Pinpoint the cell where the given text exists, returning its (x, y) midpoint coordinate. 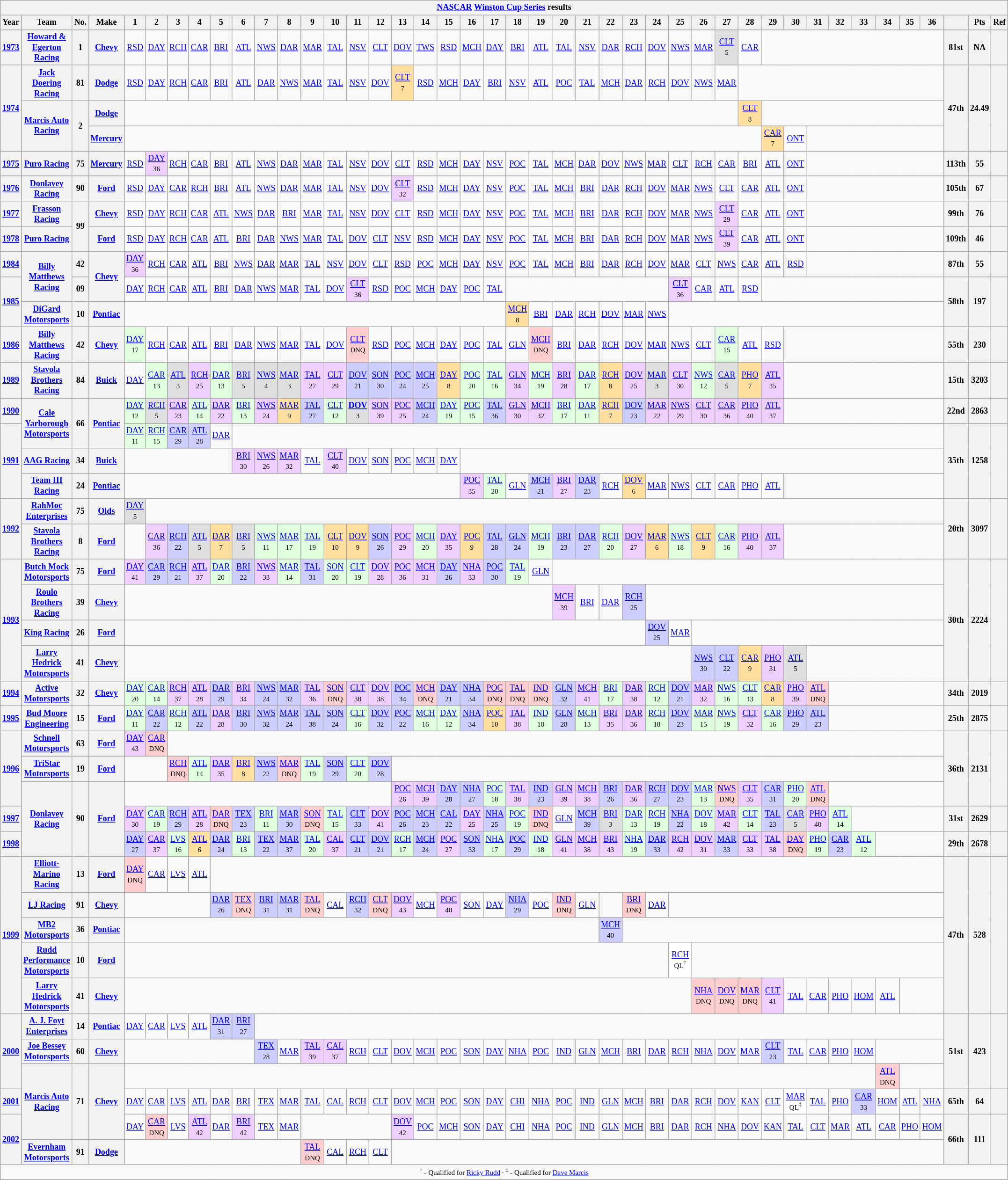
TEX22 (266, 844)
DOV43 (402, 905)
BRI3 (611, 819)
DAY5 (135, 511)
Schnell Motorsports (47, 743)
Howard & Egerton Racing (47, 47)
24.49 (980, 108)
NWS29 (680, 411)
1996 (11, 768)
1989 (11, 380)
109th (956, 239)
DAR27 (587, 541)
CLT20 (358, 769)
63 (80, 743)
CLT19 (358, 572)
DOV6 (634, 486)
CLT8 (750, 113)
BRI28 (564, 380)
MAR13 (703, 794)
DAR20 (221, 572)
RCH8 (611, 380)
1973 (11, 47)
2131 (980, 768)
CAR15 (727, 344)
PHO29 (796, 719)
RCH32 (358, 905)
NWS33 (266, 572)
Olds (106, 511)
NWS11 (266, 541)
81st (956, 47)
CLT23 (773, 1051)
22nd (956, 411)
423 (980, 1052)
NWS16 (727, 693)
MAR15 (703, 719)
Cale Yarborough Motorsports (47, 423)
DOV3 (358, 411)
GLN28 (564, 719)
Frasson Racing (47, 214)
1258 (980, 460)
CAR33 (864, 1102)
MCH31 (425, 572)
ATL22 (199, 719)
1974 (11, 108)
TAL23 (773, 819)
TAL39 (313, 1051)
DAY35 (449, 541)
Active Motorsports (47, 693)
28 (750, 22)
MB2 Motorsports (47, 930)
POC18 (495, 794)
MAR37 (289, 844)
TWS (425, 47)
DAR7 (221, 541)
PHO39 (796, 693)
RCH15 (157, 436)
CLT12 (335, 411)
AAG Racing (47, 461)
1993 (11, 620)
Bud Moore Engineering (47, 719)
15th (956, 380)
PHO7 (750, 380)
NHA29 (518, 905)
DOVDNQ (727, 996)
SON39 (380, 411)
POCDNQ (495, 693)
1976 (11, 189)
Make (106, 22)
2678 (980, 844)
POC24 (402, 380)
Rudd Performance Motorsports (47, 960)
65th (956, 1102)
SON33 (472, 844)
DOV27 (634, 541)
CLT40 (335, 461)
1977 (11, 214)
RCH20 (611, 541)
DOV31 (703, 844)
NWS12 (703, 380)
POC36 (402, 572)
5 (221, 22)
DiGard Motorsports (47, 314)
DAY25 (472, 819)
DAY17 (135, 344)
1997 (11, 819)
66 (80, 423)
POC34 (402, 693)
81 (80, 83)
CLT9 (703, 541)
NWS4 (266, 380)
CAL22 (449, 819)
2224 (980, 620)
NWS22 (266, 769)
MCH40 (611, 930)
MCH21 (541, 486)
King Racing (47, 633)
DOV9 (358, 541)
LJ Racing (47, 905)
1985 (11, 301)
CLT13 (750, 693)
71 (80, 1102)
RCH7 (611, 411)
TEXDNQ (243, 905)
NWS18 (680, 541)
Year (11, 22)
POC10 (495, 719)
29 (773, 22)
TAL16 (495, 380)
27 (727, 22)
DOV32 (380, 719)
TAL31 (313, 572)
DOV42 (402, 1127)
3097 (980, 529)
NHADNQ (703, 996)
TriStar Motorsports (47, 769)
NHA33 (472, 572)
30 (796, 22)
MAR30 (289, 819)
DARDNQ (221, 819)
MCH13 (587, 719)
DAR38 (634, 693)
2863 (980, 411)
BRI35 (611, 719)
36th (956, 768)
Team (47, 22)
MCH41 (587, 693)
RCH27 (657, 794)
RCHDNQ (178, 769)
1975 (11, 164)
POC35 (472, 486)
POC9 (472, 541)
CLT16 (358, 719)
4 (199, 22)
25 (680, 22)
A. J. Foyt Enterprises (47, 1027)
MAR31 (289, 905)
CAR7 (773, 138)
230 (980, 344)
DOV41 (380, 819)
Pts (980, 22)
29th (956, 844)
DAY27 (135, 844)
RCH22 (178, 541)
POC30 (495, 572)
DAY21 (449, 693)
BRI22 (243, 572)
SON29 (335, 769)
RCH18 (657, 719)
DAY26 (449, 572)
87th (956, 264)
POC40 (449, 905)
9 (313, 22)
25th (956, 719)
POC25 (402, 411)
31st (956, 819)
46 (980, 239)
POC22 (402, 719)
NHA27 (472, 794)
34th (956, 693)
POC15 (472, 411)
CLT39 (727, 239)
CLT5 (727, 47)
11 (358, 22)
DAY28 (449, 794)
ATL3 (178, 380)
55th (956, 344)
22 (611, 22)
ATL42 (199, 1127)
Roulo Brothers Racing (47, 602)
CAR8 (773, 693)
3203 (980, 380)
IND23 (541, 794)
2875 (980, 719)
1999 (11, 935)
1994 (11, 693)
CLT38 (358, 693)
SON24 (335, 719)
BRI31 (266, 905)
35th (956, 460)
DAR28 (221, 719)
MARQL‡ (796, 1102)
SON30 (380, 380)
1978 (11, 239)
RCH37 (178, 693)
ATL6 (199, 844)
CAR9 (750, 663)
ATL12 (864, 844)
105th (956, 189)
BRI43 (611, 844)
RCH21 (178, 572)
Ref (1000, 22)
35 (910, 22)
21 (587, 22)
RCH5 (157, 411)
Jack Doering Racing (47, 83)
NWS32 (266, 719)
ATL23 (818, 719)
POC19 (518, 819)
DAY20 (135, 693)
ATL35 (773, 380)
DAY41 (135, 572)
MAR22 (657, 411)
MCH23 (425, 819)
17 (495, 22)
No. (80, 22)
DAR26 (221, 905)
DAR35 (221, 769)
20th (956, 529)
DAY43 (135, 743)
NHA17 (495, 844)
DAR29 (221, 693)
TEX28 (266, 1051)
DAY30 (135, 819)
1986 (11, 344)
3 (178, 22)
MCH20 (425, 541)
2001 (11, 1102)
DAR24 (221, 844)
DAR22 (221, 411)
CLT14 (750, 819)
DOV38 (380, 693)
MAR24 (289, 719)
09 (80, 289)
MAR14 (289, 572)
DAR31 (221, 1027)
2000 (11, 1052)
LVS16 (178, 844)
BRIDNQ (634, 905)
POC27 (449, 844)
RCH19 (657, 819)
MAR17 (289, 541)
23 (634, 22)
1995 (11, 719)
60 (80, 1051)
528 (980, 935)
POC20 (472, 380)
18 (518, 22)
GLN32 (564, 693)
Butch Mock Motorsports (47, 572)
TEX23 (243, 819)
1990 (11, 411)
84 (80, 380)
2002 (11, 1140)
MCH16 (425, 719)
NHA22 (680, 819)
DAR11 (587, 411)
BRI23 (564, 541)
DAY8 (449, 380)
TAL28 (495, 541)
6 (243, 22)
64 (980, 1102)
MCH25 (425, 380)
GLN34 (518, 380)
Joe Bessey Motorsports (47, 1051)
67 (980, 189)
RCH42 (680, 844)
30th (956, 620)
CAR22 (157, 719)
33 (864, 22)
DAR17 (587, 380)
197 (980, 301)
PHO20 (796, 794)
NHA25 (495, 819)
NASCAR Winston Cup Series results (504, 7)
Team III Racing (47, 486)
1991 (11, 460)
BRI11 (266, 819)
GLN30 (518, 411)
NHA19 (634, 844)
MAR6 (657, 541)
MCH32 (541, 411)
PHO31 (773, 663)
GLN24 (518, 541)
DOV18 (703, 819)
SON26 (380, 541)
BRI26 (611, 794)
58th (956, 301)
111 (980, 1140)
99 (80, 226)
MAR9 (289, 411)
7 (266, 22)
1998 (11, 844)
51st (956, 1052)
CLT22 (727, 663)
CLT21 (358, 844)
1992 (11, 529)
76 (980, 214)
CLT41 (773, 996)
Evernham Motorsports (47, 1152)
CAR13 (157, 380)
GLN39 (564, 794)
1984 (11, 264)
RCH17 (402, 844)
RCH29 (178, 819)
NWS19 (727, 719)
2019 (980, 693)
BRI42 (243, 1127)
31 (818, 22)
MCH8 (518, 314)
CAR14 (157, 693)
20 (564, 22)
DAR23 (587, 486)
SON20 (335, 572)
12 (380, 22)
Elliott-Marino Racing (47, 874)
113th (956, 164)
NA (980, 47)
39 (80, 602)
NWS30 (703, 663)
99th (956, 214)
2629 (980, 819)
RahMoc Enterprises (47, 511)
MAR42 (727, 819)
RCHQL† (680, 960)
BRI8 (243, 769)
CLT35 (750, 794)
DAR33 (657, 844)
DAY19 (449, 411)
CAR19 (157, 819)
66th (956, 1140)
PHO19 (818, 844)
MAR33 (727, 844)
CAR37 (157, 844)
NWSDNQ (727, 794)
NWS26 (266, 461)
CAR31 (773, 794)
† - Qualified for Ricky Rudd · ‡ - Qualified for Dave Marcis (504, 1172)
16 (472, 22)
TAL15 (335, 819)
GLN41 (564, 844)
CLT10 (335, 541)
CLT7 (402, 83)
BRI34 (243, 693)
